Scan for the cell matching the given text and deliver its [x, y] coordinate at center. 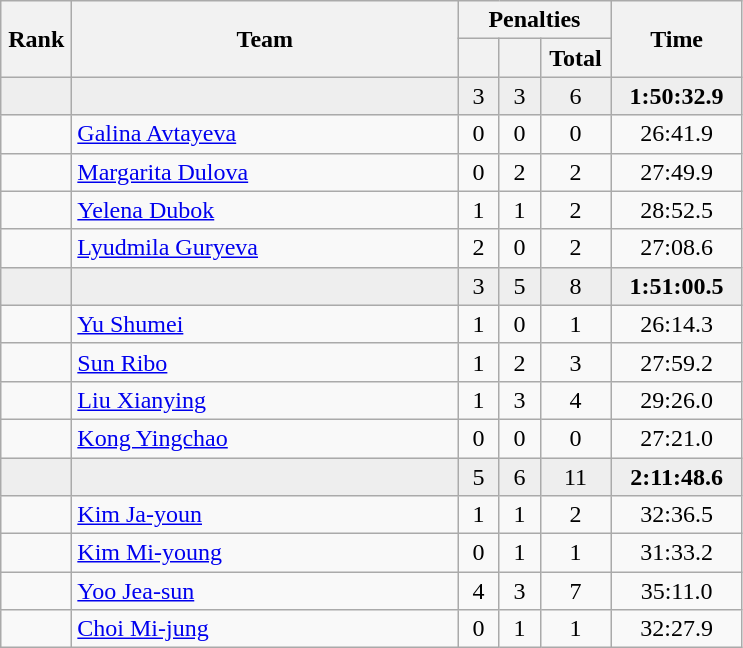
27:21.0 [676, 438]
Rank [36, 39]
32:36.5 [676, 515]
31:33.2 [676, 553]
Lyudmila Guryeva [265, 248]
Kim Ja-youn [265, 515]
35:11.0 [676, 591]
Choi Mi-jung [265, 629]
Margarita Dulova [265, 172]
Total [576, 58]
Kong Yingchao [265, 438]
27:59.2 [676, 362]
Galina Avtayeva [265, 134]
1:51:00.5 [676, 286]
8 [576, 286]
1:50:32.9 [676, 96]
26:14.3 [676, 324]
Penalties [534, 20]
28:52.5 [676, 210]
Yoo Jea-sun [265, 591]
32:27.9 [676, 629]
Sun Ribo [265, 362]
11 [576, 477]
29:26.0 [676, 400]
Team [265, 39]
27:08.6 [676, 248]
Kim Mi-young [265, 553]
Yelena Dubok [265, 210]
2:11:48.6 [676, 477]
Liu Xianying [265, 400]
26:41.9 [676, 134]
27:49.9 [676, 172]
Time [676, 39]
Yu Shumei [265, 324]
7 [576, 591]
